Return the (x, y) coordinate for the center point of the cell that contains the specified text.  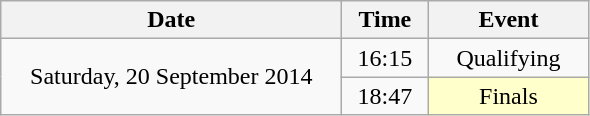
18:47 (385, 96)
Qualifying (508, 58)
Date (172, 20)
Event (508, 20)
Saturday, 20 September 2014 (172, 77)
16:15 (385, 58)
Time (385, 20)
Finals (508, 96)
